Provide the (X, Y) coordinate of the cell's center where the given text is located.  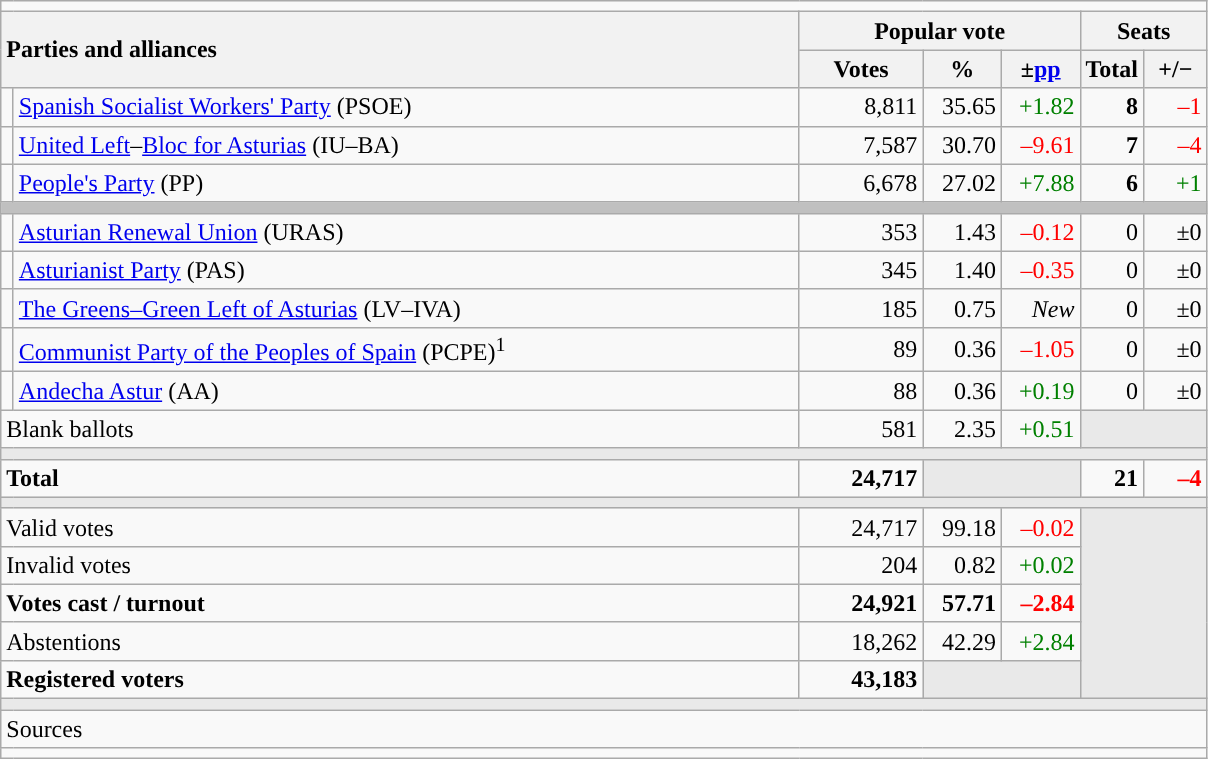
Sources (604, 729)
Votes cast / turnout (400, 603)
People's Party (PP) (406, 183)
–0.35 (1040, 270)
7,587 (861, 145)
±pp (1040, 69)
Communist Party of the Peoples of Spain (PCPE)1 (406, 350)
43,183 (861, 679)
99.18 (962, 527)
+0.19 (1040, 391)
581 (861, 429)
6 (1112, 183)
8 (1112, 107)
–1.05 (1040, 350)
88 (861, 391)
+1.82 (1040, 107)
–1 (1176, 107)
The Greens–Green Left of Asturias (LV–IVA) (406, 308)
+1 (1176, 183)
Asturian Renewal Union (URAS) (406, 232)
–9.61 (1040, 145)
6,678 (861, 183)
0.82 (962, 565)
–0.12 (1040, 232)
Asturianist Party (PAS) (406, 270)
% (962, 69)
345 (861, 270)
2.35 (962, 429)
0.75 (962, 308)
+7.88 (1040, 183)
New (1040, 308)
Abstentions (400, 641)
27.02 (962, 183)
+0.02 (1040, 565)
+2.84 (1040, 641)
Votes (861, 69)
185 (861, 308)
–2.84 (1040, 603)
1.43 (962, 232)
–0.02 (1040, 527)
1.40 (962, 270)
18,262 (861, 641)
Spanish Socialist Workers' Party (PSOE) (406, 107)
30.70 (962, 145)
57.71 (962, 603)
Parties and alliances (400, 50)
Invalid votes (400, 565)
United Left–Bloc for Asturias (IU–BA) (406, 145)
+0.51 (1040, 429)
Blank ballots (400, 429)
+/− (1176, 69)
Popular vote (940, 31)
21 (1112, 478)
Andecha Astur (AA) (406, 391)
35.65 (962, 107)
Seats (1144, 31)
Registered voters (400, 679)
Valid votes (400, 527)
7 (1112, 145)
353 (861, 232)
42.29 (962, 641)
89 (861, 350)
24,921 (861, 603)
204 (861, 565)
8,811 (861, 107)
